Pinpoint the cell where the given text exists, returning its (X, Y) midpoint coordinate. 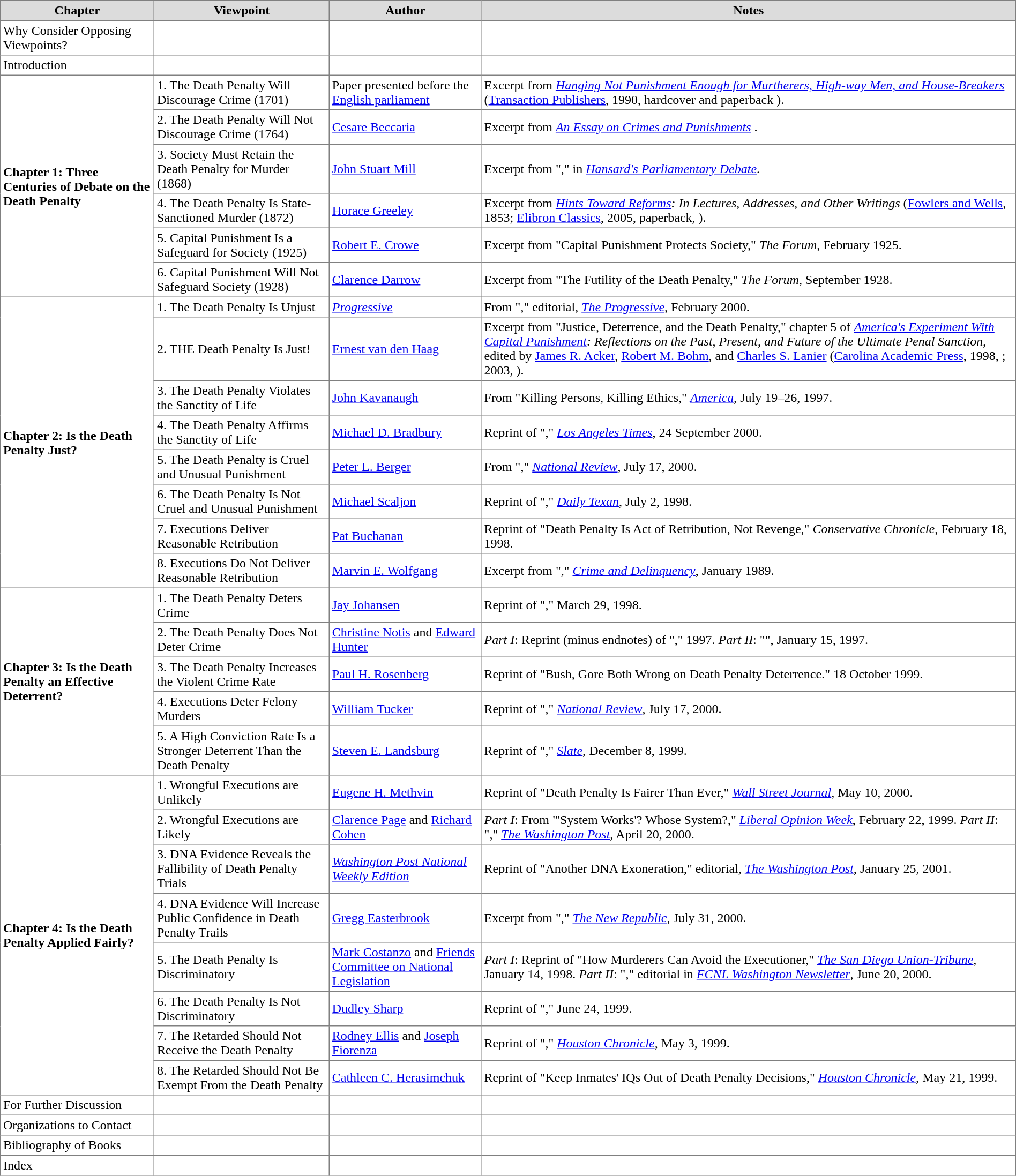
Author (406, 11)
Michael D. Bradbury (406, 432)
7. The Retarded Should Not Receive the Death Penalty (242, 1043)
Progressive (406, 307)
Steven E. Landsburg (406, 751)
Dudley Sharp (406, 1008)
Excerpt from "The Futility of the Death Penalty," The Forum, September 1928. (748, 280)
Rodney Ellis and Joseph Fiorenza (406, 1043)
1. Wrongful Executions are Unlikely (242, 792)
Excerpt from An Essay on Crimes and Punishments . (748, 127)
Viewpoint (242, 11)
John Stuart Mill (406, 169)
Reprint of "," National Review, July 17, 2000. (748, 709)
Clarence Page and Richard Cohen (406, 827)
2. Wrongful Executions are Likely (242, 827)
8. The Retarded Should Not Be Exempt From the Death Penalty (242, 1077)
Jay Johansen (406, 605)
3. The Death Penalty Increases the Violent Crime Rate (242, 674)
Chapter (77, 11)
6. The Death Penalty Is Not Discriminatory (242, 1008)
6. Capital Punishment Will Not Safeguard Society (1928) (242, 280)
Bibliography of Books (77, 1145)
Excerpt from "," The New Republic, July 31, 2000. (748, 918)
4. Executions Deter Felony Murders (242, 709)
Index (77, 1165)
Notes (748, 11)
3. The Death Penalty Violates the Sanctity of Life (242, 398)
Cesare Beccaria (406, 127)
3. DNA Evidence Reveals the Fallibility of Death Penalty Trials (242, 869)
Marvin E. Wolfgang (406, 571)
Part I: From "'System Works'? Whose System?," Liberal Opinion Week, February 22, 1999. Part II: "," The Washington Post, April 20, 2000. (748, 827)
Excerpt from "," Crime and Delinquency, January 1989. (748, 571)
Paper presented before the English parliament (406, 92)
Washington Post National Weekly Edition (406, 869)
Part I: Reprint (minus endnotes) of "," 1997. Part II: "", January 15, 1997. (748, 640)
Reprint of "," Houston Chronicle, May 3, 1999. (748, 1043)
Excerpt from "Capital Punishment Protects Society," The Forum, February 1925. (748, 245)
1. The Death Penalty Deters Crime (242, 605)
Reprint of "," Slate, December 8, 1999. (748, 751)
Reprint of "," March 29, 1998. (748, 605)
Pat Buchanan (406, 536)
Peter L. Berger (406, 467)
Gregg Easterbrook (406, 918)
Clarence Darrow (406, 280)
7. Executions Deliver Reasonable Retribution (242, 536)
Chapter 4: Is the Death Penalty Applied Fairly? (77, 935)
Organizations to Contact (77, 1125)
Reprint of "Death Penalty Is Act of Retribution, Not Revenge," Conservative Chronicle, February 18, 1998. (748, 536)
8. Executions Do Not Deliver Reasonable Retribution (242, 571)
3. Society Must Retain the Death Penalty for Murder (1868) (242, 169)
4. DNA Evidence Will Increase Public Confidence in Death Penalty Trails (242, 918)
Reprint of "Keep Inmates' IQs Out of Death Penalty Decisions," Houston Chronicle, May 21, 1999. (748, 1077)
John Kavanaugh (406, 398)
Robert E. Crowe (406, 245)
Cathleen C. Herasimchuk (406, 1077)
4. The Death Penalty Affirms the Sanctity of Life (242, 432)
From "," editorial, The Progressive, February 2000. (748, 307)
5. The Death Penalty is Cruel and Unusual Punishment (242, 467)
Excerpt from "," in Hansard's Parliamentary Debate. (748, 169)
Reprint of "Another DNA Exoneration," editorial, The Washington Post, January 25, 2001. (748, 869)
Chapter 2: Is the Death Penalty Just? (77, 443)
5. Capital Punishment Is a Safeguard for Society (1925) (242, 245)
2. THE Death Penalty Is Just! (242, 349)
Why Consider Opposing Viewpoints? (77, 38)
Reprint of "," Daily Texan, July 2, 1998. (748, 501)
5. A High Conviction Rate Is a Stronger Deterrent Than the Death Penalty (242, 751)
For Further Discussion (77, 1105)
Christine Notis and Edward Hunter (406, 640)
Introduction (77, 65)
Horace Greeley (406, 211)
Reprint of "Bush, Gore Both Wrong on Death Penalty Deterrence." 18 October 1999. (748, 674)
Ernest van den Haag (406, 349)
Chapter 3: Is the Death Penalty an Effective Deterrent? (77, 681)
6. The Death Penalty Is Not Cruel and Unusual Punishment (242, 501)
2. The Death Penalty Will Not Discourage Crime (1764) (242, 127)
Eugene H. Methvin (406, 792)
From "Killing Persons, Killing Ethics," America, July 19–26, 1997. (748, 398)
Excerpt from Hanging Not Punishment Enough for Murtherers, High-way Men, and House-Breakers (Transaction Publishers, 1990, hardcover and paperback ). (748, 92)
Chapter 1: Three Centuries of Debate on the Death Penalty (77, 186)
Excerpt from Hints Toward Reforms: In Lectures, Addresses, and Other Writings (Fowlers and Wells, 1853; Elibron Classics, 2005, paperback, ). (748, 211)
From "," National Review, July 17, 2000. (748, 467)
Paul H. Rosenberg (406, 674)
Reprint of "," June 24, 1999. (748, 1008)
1. The Death Penalty Will Discourage Crime (1701) (242, 92)
Mark Costanzo and Friends Committee on National Legislation (406, 967)
4. The Death Penalty Is State-Sanctioned Murder (1872) (242, 211)
1. The Death Penalty Is Unjust (242, 307)
2. The Death Penalty Does Not Deter Crime (242, 640)
5. The Death Penalty Is Discriminatory (242, 967)
Reprint of "," Los Angeles Times, 24 September 2000. (748, 432)
Michael Scaljon (406, 501)
William Tucker (406, 709)
Reprint of "Death Penalty Is Fairer Than Ever," Wall Street Journal, May 10, 2000. (748, 792)
